Extract the (x, y) coordinate from the center of the cell holding the provided text.  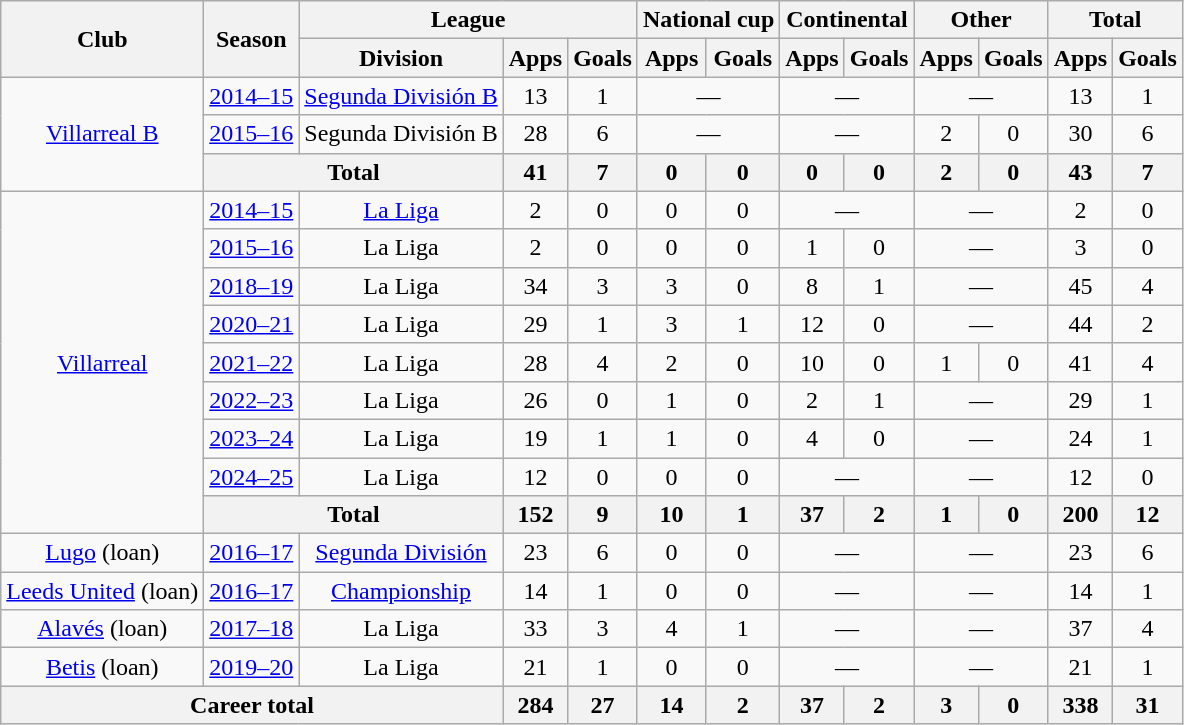
National cup (708, 20)
2022–23 (252, 400)
30 (1080, 134)
2017–18 (252, 629)
200 (1080, 515)
Villarreal B (102, 134)
34 (535, 286)
24 (1080, 438)
Villarreal (102, 362)
44 (1080, 324)
152 (535, 515)
19 (535, 438)
2018–19 (252, 286)
Championship (401, 591)
2023–24 (252, 438)
Lugo (loan) (102, 553)
Betis (loan) (102, 667)
9 (603, 515)
Leeds United (loan) (102, 591)
Career total (252, 705)
45 (1080, 286)
284 (535, 705)
26 (535, 400)
2019–20 (252, 667)
33 (535, 629)
Season (252, 39)
Continental (847, 20)
Alavés (loan) (102, 629)
8 (812, 286)
31 (1148, 705)
Club (102, 39)
43 (1080, 172)
2021–22 (252, 362)
Division (401, 58)
2024–25 (252, 477)
Segunda División (401, 553)
338 (1080, 705)
League (468, 20)
2020–21 (252, 324)
Other (981, 20)
27 (603, 705)
